Search for the cell housing the specified text and yield its (x, y) center coordinate. 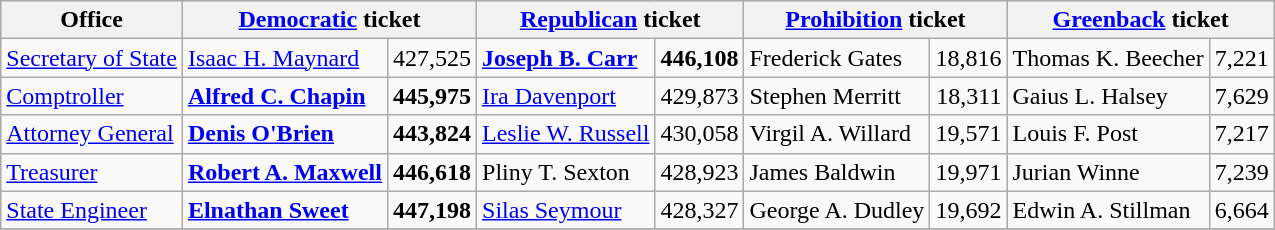
Pliny T. Sexton (566, 172)
Treasurer (92, 172)
428,327 (700, 210)
7,217 (1242, 134)
Greenback ticket (1140, 20)
6,664 (1242, 210)
19,971 (968, 172)
7,629 (1242, 96)
Jurian Winne (1108, 172)
Alfred C. Chapin (284, 96)
7,239 (1242, 172)
446,618 (432, 172)
State Engineer (92, 210)
19,692 (968, 210)
Comptroller (92, 96)
430,058 (700, 134)
Isaac H. Maynard (284, 58)
Silas Seymour (566, 210)
Joseph B. Carr (566, 58)
Leslie W. Russell (566, 134)
Republican ticket (610, 20)
Denis O'Brien (284, 134)
Prohibition ticket (876, 20)
427,525 (432, 58)
Thomas K. Beecher (1108, 58)
George A. Dudley (837, 210)
447,198 (432, 210)
19,571 (968, 134)
Stephen Merritt (837, 96)
443,824 (432, 134)
Robert A. Maxwell (284, 172)
Elnathan Sweet (284, 210)
429,873 (700, 96)
18,311 (968, 96)
428,923 (700, 172)
Virgil A. Willard (837, 134)
Office (92, 20)
18,816 (968, 58)
Edwin A. Stillman (1108, 210)
Ira Davenport (566, 96)
7,221 (1242, 58)
Attorney General (92, 134)
Democratic ticket (329, 20)
Gaius L. Halsey (1108, 96)
Frederick Gates (837, 58)
446,108 (700, 58)
James Baldwin (837, 172)
Secretary of State (92, 58)
445,975 (432, 96)
Louis F. Post (1108, 134)
